Determine the (x, y) coordinate at the center of the cell enclosing the given text.  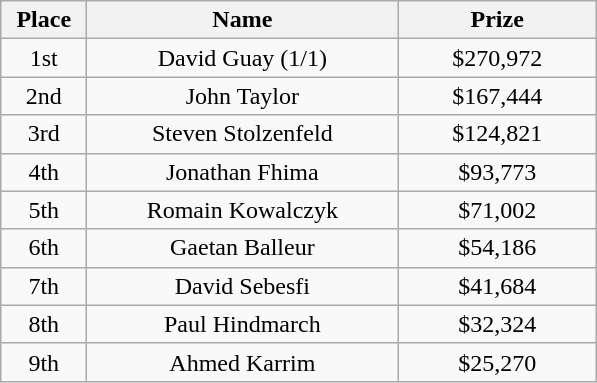
$54,186 (498, 248)
Romain Kowalczyk (242, 210)
Ahmed Karrim (242, 362)
7th (44, 286)
4th (44, 172)
6th (44, 248)
$41,684 (498, 286)
Steven Stolzenfeld (242, 134)
5th (44, 210)
Gaetan Balleur (242, 248)
$270,972 (498, 58)
$93,773 (498, 172)
1st (44, 58)
Name (242, 20)
$71,002 (498, 210)
8th (44, 324)
$124,821 (498, 134)
2nd (44, 96)
$25,270 (498, 362)
$32,324 (498, 324)
Place (44, 20)
3rd (44, 134)
Jonathan Fhima (242, 172)
Paul Hindmarch (242, 324)
9th (44, 362)
David Guay (1/1) (242, 58)
David Sebesfi (242, 286)
Prize (498, 20)
$167,444 (498, 96)
John Taylor (242, 96)
